Output the (X, Y) coordinate of the center of the cell containing the given text.  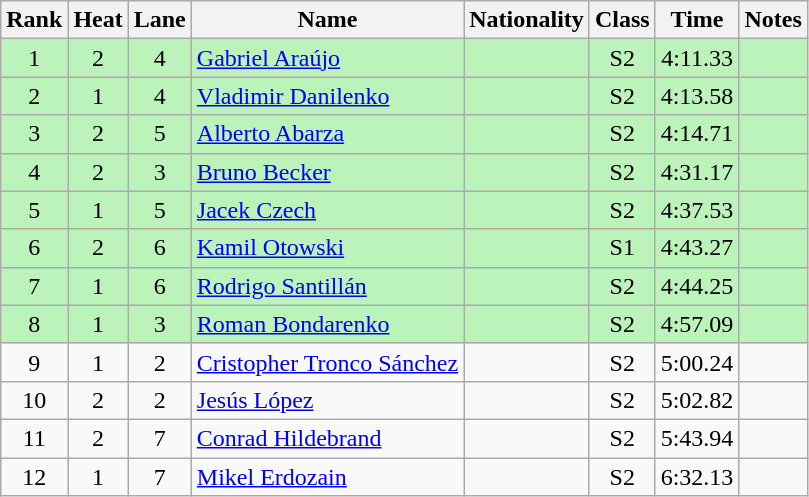
Gabriel Araújo (327, 58)
Class (622, 20)
Conrad Hildebrand (327, 438)
4:11.33 (697, 58)
Bruno Becker (327, 172)
Vladimir Danilenko (327, 96)
4:37.53 (697, 210)
11 (34, 438)
Cristopher Tronco Sánchez (327, 362)
S1 (622, 248)
Name (327, 20)
9 (34, 362)
Notes (773, 20)
4:57.09 (697, 324)
Lane (160, 20)
4:44.25 (697, 286)
Rodrigo Santillán (327, 286)
6:32.13 (697, 477)
5:43.94 (697, 438)
10 (34, 400)
Rank (34, 20)
Time (697, 20)
5:02.82 (697, 400)
5:00.24 (697, 362)
Nationality (527, 20)
Heat (98, 20)
4:14.71 (697, 134)
12 (34, 477)
8 (34, 324)
Roman Bondarenko (327, 324)
4:31.17 (697, 172)
4:43.27 (697, 248)
Jacek Czech (327, 210)
Alberto Abarza (327, 134)
Mikel Erdozain (327, 477)
4:13.58 (697, 96)
Jesús López (327, 400)
Kamil Otowski (327, 248)
